Search for the cell housing the specified text and yield its [X, Y] center coordinate. 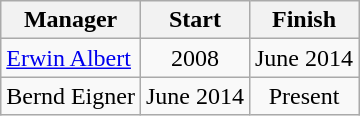
Finish [304, 20]
Bernd Eigner [71, 96]
Present [304, 96]
2008 [194, 58]
Erwin Albert [71, 58]
Start [194, 20]
Manager [71, 20]
